Pinpoint the cell where the given text exists, returning its [x, y] midpoint coordinate. 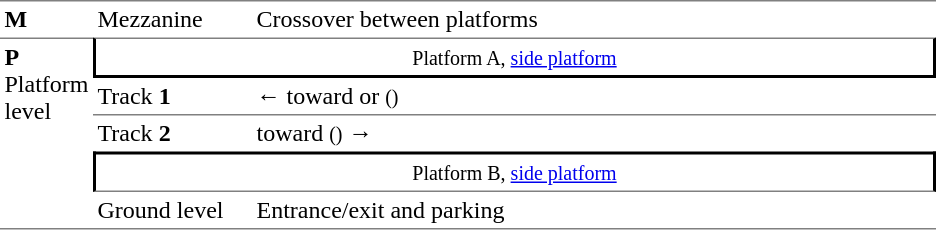
Platform A, side platform [514, 58]
M [46, 19]
toward () → [594, 134]
Platform B, side platform [514, 172]
Track 1 [172, 97]
Ground level [172, 211]
← toward or () [594, 97]
Entrance/exit and parking [594, 211]
PPlatform level [46, 134]
Track 2 [172, 134]
Crossover between platforms [594, 19]
Mezzanine [172, 19]
